Scan for the cell matching the given text and deliver its [x, y] coordinate at center. 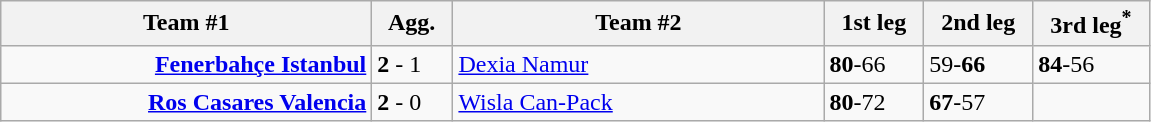
Team #1 [186, 24]
Fenerbahçe Istanbul [186, 64]
80-66 [874, 64]
84-56 [1091, 64]
1st leg [874, 24]
2 - 0 [412, 102]
80-72 [874, 102]
2nd leg [978, 24]
Dexia Namur [638, 64]
2 - 1 [412, 64]
67-57 [978, 102]
Agg. [412, 24]
Ros Casares Valencia [186, 102]
Wisla Can-Pack [638, 102]
59-66 [978, 64]
Team #2 [638, 24]
3rd leg* [1091, 24]
